Return the [x, y] coordinate for the center point of the cell that contains the specified text.  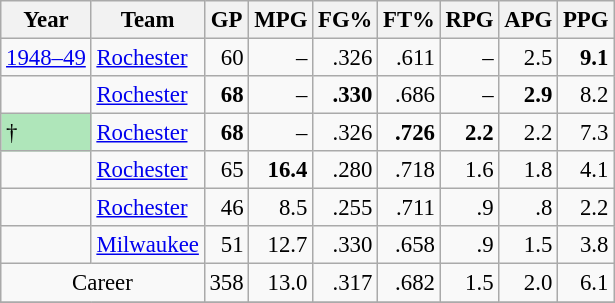
.686 [410, 95]
.718 [410, 170]
12.7 [281, 245]
.711 [410, 208]
1.8 [528, 170]
.280 [346, 170]
.682 [410, 283]
FT% [410, 20]
1948–49 [46, 58]
3.8 [586, 245]
GP [226, 20]
RPG [470, 20]
FG% [346, 20]
.658 [410, 245]
9.1 [586, 58]
Career [102, 283]
† [46, 133]
358 [226, 283]
Milwaukee [148, 245]
2.9 [528, 95]
.611 [410, 58]
46 [226, 208]
65 [226, 170]
8.2 [586, 95]
.8 [528, 208]
8.5 [281, 208]
.726 [410, 133]
Team [148, 20]
60 [226, 58]
MPG [281, 20]
2.5 [528, 58]
16.4 [281, 170]
13.0 [281, 283]
1.6 [470, 170]
PPG [586, 20]
APG [528, 20]
.255 [346, 208]
.317 [346, 283]
51 [226, 245]
2.0 [528, 283]
Year [46, 20]
4.1 [586, 170]
7.3 [586, 133]
6.1 [586, 283]
